Output the (X, Y) coordinate of the center of the cell containing the given text.  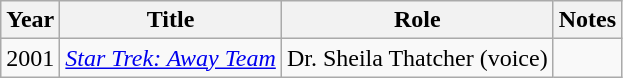
Dr. Sheila Thatcher (voice) (417, 58)
Year (30, 20)
Role (417, 20)
Title (171, 20)
Star Trek: Away Team (171, 58)
Notes (587, 20)
2001 (30, 58)
